Search for the cell housing the specified text and yield its [X, Y] center coordinate. 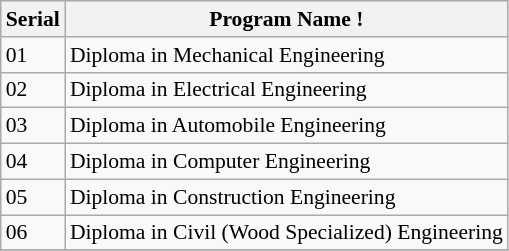
Diploma in Computer Engineering [286, 162]
04 [33, 162]
01 [33, 55]
Diploma in Electrical Engineering [286, 90]
05 [33, 197]
03 [33, 126]
Diploma in Construction Engineering [286, 197]
02 [33, 90]
Serial [33, 19]
Diploma in Civil (Wood Specialized) Engineering [286, 233]
Diploma in Automobile Engineering [286, 126]
Program Name ! [286, 19]
06 [33, 233]
Diploma in Mechanical Engineering [286, 55]
